Provide the (x, y) coordinate of the cell's center where the given text is located.  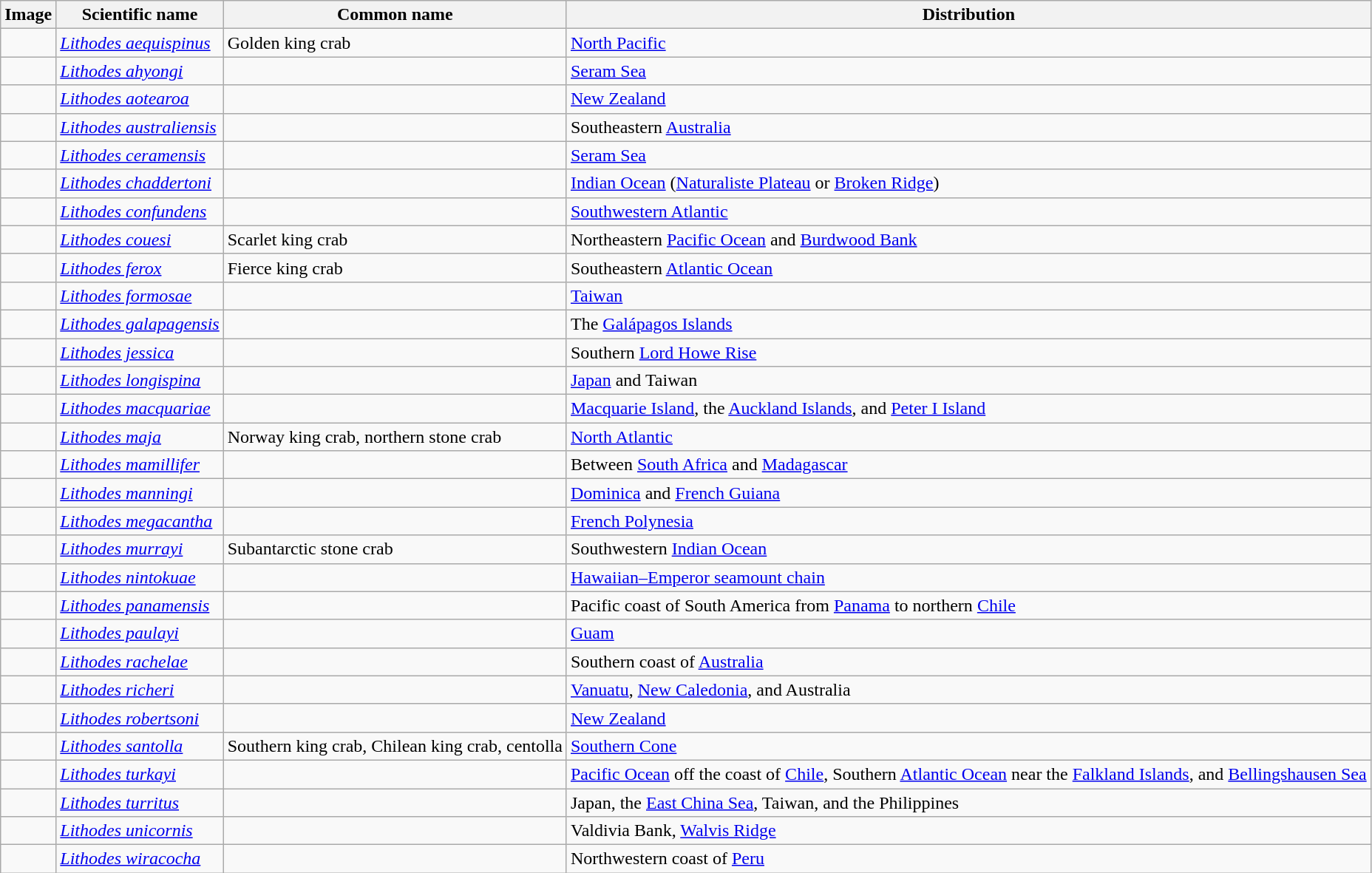
Lithodes aequispinus (140, 43)
Lithodes ferox (140, 268)
Japan, the East China Sea, Taiwan, and the Philippines (968, 802)
Lithodes turritus (140, 802)
Lithodes panamensis (140, 605)
North Atlantic (968, 437)
Indian Ocean (Naturaliste Plateau or Broken Ridge) (968, 183)
Japan and Taiwan (968, 381)
Lithodes santolla (140, 746)
Lithodes formosae (140, 296)
Pacific coast of South America from Panama to northern Chile (968, 605)
Northwestern coast of Peru (968, 859)
Lithodes nintokuae (140, 577)
Lithodes richeri (140, 690)
Pacific Ocean off the coast of Chile, Southern Atlantic Ocean near the Falkland Islands, and Bellingshausen Sea (968, 774)
Lithodes maja (140, 437)
Lithodes confundens (140, 211)
Lithodes mamillifer (140, 465)
Vanuatu, New Caledonia, and Australia (968, 690)
Lithodes wiracocha (140, 859)
Lithodes aotearoa (140, 99)
Norway king crab, northern stone crab (395, 437)
Scientific name (140, 15)
Lithodes galapagensis (140, 324)
Lithodes manningi (140, 493)
French Polynesia (968, 521)
Lithodes murrayi (140, 549)
Southwestern Indian Ocean (968, 549)
Subantarctic stone crab (395, 549)
Scarlet king crab (395, 240)
Lithodes unicornis (140, 831)
The Galápagos Islands (968, 324)
Southern coast of Australia (968, 662)
Lithodes robertsoni (140, 718)
Lithodes couesi (140, 240)
Lithodes chaddertoni (140, 183)
Guam (968, 633)
Northeastern Pacific Ocean and Burdwood Bank (968, 240)
Lithodes turkayi (140, 774)
Lithodes macquariae (140, 409)
Distribution (968, 15)
Hawaiian–Emperor seamount chain (968, 577)
Common name (395, 15)
Between South Africa and Madagascar (968, 465)
Lithodes longispina (140, 381)
Lithodes ceramensis (140, 155)
Southern king crab, Chilean king crab, centolla (395, 746)
Southern Lord Howe Rise (968, 353)
Lithodes australiensis (140, 127)
Lithodes paulayi (140, 633)
Fierce king crab (395, 268)
Lithodes ahyongi (140, 71)
Image (28, 15)
Golden king crab (395, 43)
Macquarie Island, the Auckland Islands, and Peter I Island (968, 409)
Valdivia Bank, Walvis Ridge (968, 831)
Southwestern Atlantic (968, 211)
Southeastern Australia (968, 127)
North Pacific (968, 43)
Lithodes rachelae (140, 662)
Lithodes jessica (140, 353)
Taiwan (968, 296)
Lithodes megacantha (140, 521)
Southern Cone (968, 746)
Dominica and French Guiana (968, 493)
Southeastern Atlantic Ocean (968, 268)
